Pinpoint the cell where the given text exists, returning its (X, Y) midpoint coordinate. 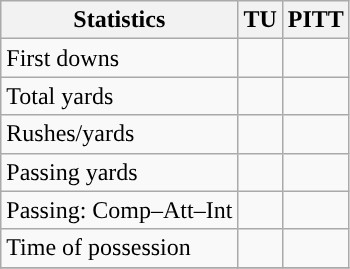
PITT (316, 20)
Passing: Comp–Att–Int (120, 210)
First downs (120, 58)
Time of possession (120, 248)
Passing yards (120, 172)
Total yards (120, 96)
TU (260, 20)
Rushes/yards (120, 134)
Statistics (120, 20)
